Extract the [x, y] coordinate from the center of the cell holding the provided text.  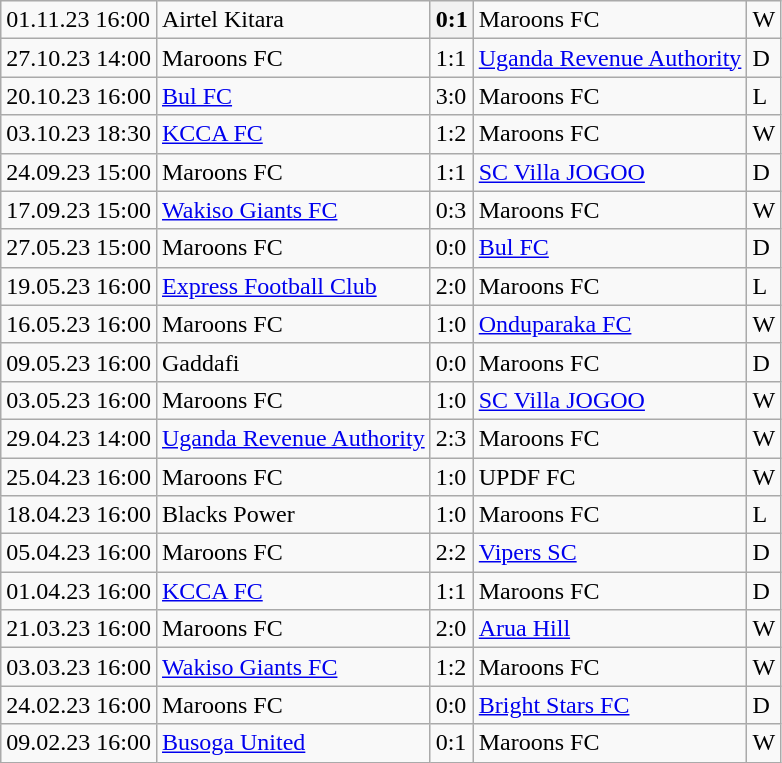
18.04.23 16:00 [79, 515]
Arua Hill [610, 629]
2:2 [452, 553]
Blacks Power [293, 515]
03.10.23 18:30 [79, 134]
Onduparaka FC [610, 324]
Bright Stars FC [610, 705]
03.03.23 16:00 [79, 667]
03.05.23 16:00 [79, 400]
05.04.23 16:00 [79, 553]
01.11.23 16:00 [79, 20]
0:3 [452, 210]
2:3 [452, 438]
27.10.23 14:00 [79, 58]
19.05.23 16:00 [79, 286]
24.02.23 16:00 [79, 705]
21.03.23 16:00 [79, 629]
16.05.23 16:00 [79, 324]
29.04.23 14:00 [79, 438]
17.09.23 15:00 [79, 210]
24.09.23 15:00 [79, 172]
Vipers SC [610, 553]
Busoga United [293, 743]
09.02.23 16:00 [79, 743]
Airtel Kitara [293, 20]
UPDF FC [610, 477]
Express Football Club [293, 286]
09.05.23 16:00 [79, 362]
25.04.23 16:00 [79, 477]
3:0 [452, 96]
27.05.23 15:00 [79, 248]
Gaddafi [293, 362]
01.04.23 16:00 [79, 591]
20.10.23 16:00 [79, 96]
